From the cell containing the given text, extract its center point as (x, y) coordinate. 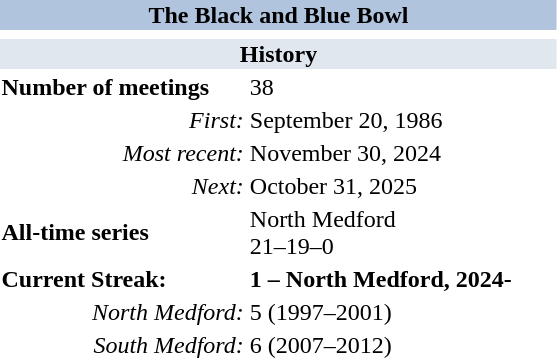
History (278, 54)
All-time series (122, 232)
Current Streak: (122, 279)
North Medford21–19–0 (402, 232)
Most recent: (122, 153)
5 (1997–2001) (402, 312)
September 20, 1986 (402, 120)
38 (402, 87)
North Medford: (122, 312)
1 – North Medford, 2024- (402, 279)
Next: (122, 186)
First: (122, 120)
Number of meetings (122, 87)
The Black and Blue Bowl (278, 15)
November 30, 2024 (402, 153)
October 31, 2025 (402, 186)
